Extract the (x, y) coordinate from the center of the cell holding the provided text.  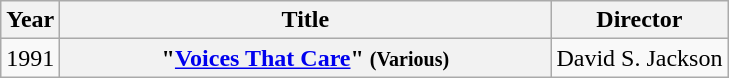
David S. Jackson (640, 58)
Year (30, 20)
"Voices That Care" (Various) (306, 58)
Title (306, 20)
Director (640, 20)
1991 (30, 58)
